Find where the given text appears and provide that cell's center as [X, Y] coordinate. 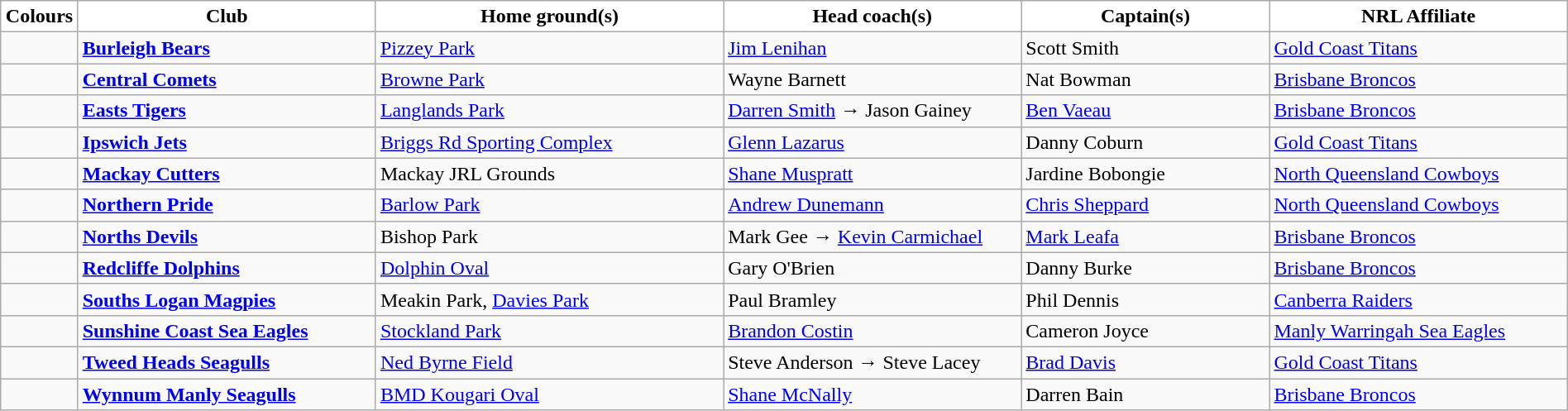
Tweed Heads Seagulls [227, 362]
Brandon Costin [872, 331]
Wynnum Manly Seagulls [227, 394]
Jim Lenihan [872, 48]
Burleigh Bears [227, 48]
Redcliffe Dolphins [227, 268]
Mackay JRL Grounds [549, 174]
Stockland Park [549, 331]
Captain(s) [1145, 17]
NRL Affiliate [1418, 17]
Norths Devils [227, 237]
Home ground(s) [549, 17]
Sunshine Coast Sea Eagles [227, 331]
Northern Pride [227, 205]
Paul Bramley [872, 299]
Steve Anderson → Steve Lacey [872, 362]
Andrew Dunemann [872, 205]
Wayne Barnett [872, 79]
Ned Byrne Field [549, 362]
Ben Vaeau [1145, 111]
Scott Smith [1145, 48]
Mark Leafa [1145, 237]
Shane Muspratt [872, 174]
Manly Warringah Sea Eagles [1418, 331]
Meakin Park, Davies Park [549, 299]
Bishop Park [549, 237]
Canberra Raiders [1418, 299]
Ipswich Jets [227, 142]
Jardine Bobongie [1145, 174]
Langlands Park [549, 111]
Easts Tigers [227, 111]
Souths Logan Magpies [227, 299]
Barlow Park [549, 205]
Colours [40, 17]
Dolphin Oval [549, 268]
Chris Sheppard [1145, 205]
Danny Coburn [1145, 142]
Pizzey Park [549, 48]
BMD Kougari Oval [549, 394]
Mackay Cutters [227, 174]
Nat Bowman [1145, 79]
Brad Davis [1145, 362]
Briggs Rd Sporting Complex [549, 142]
Head coach(s) [872, 17]
Gary O'Brien [872, 268]
Shane McNally [872, 394]
Phil Dennis [1145, 299]
Darren Smith → Jason Gainey [872, 111]
Darren Bain [1145, 394]
Mark Gee → Kevin Carmichael [872, 237]
Danny Burke [1145, 268]
Central Comets [227, 79]
Browne Park [549, 79]
Club [227, 17]
Cameron Joyce [1145, 331]
Glenn Lazarus [872, 142]
